Return [x, y] of the center of cell containing provided text 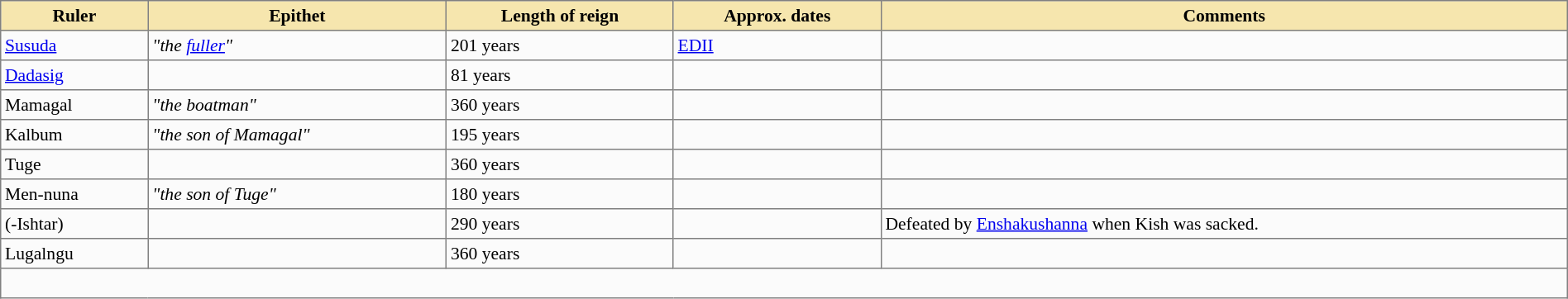
81 years [561, 75]
Lugalngu [74, 254]
"the fuller" [298, 45]
Comments [1224, 16]
Kalbum [74, 135]
"the boatman" [298, 105]
Approx. dates [777, 16]
(-Ishtar) [74, 224]
195 years [561, 135]
"the son of Mamagal" [298, 135]
Tuge [74, 164]
Men-nuna [74, 194]
Defeated by Enshakushanna when Kish was sacked. [1224, 224]
Susuda [74, 45]
Length of reign [561, 16]
EDII [777, 45]
290 years [561, 224]
Epithet [298, 16]
"the son of Tuge" [298, 194]
Ruler [74, 16]
Mamagal [74, 105]
180 years [561, 194]
Dadasig [74, 75]
201 years [561, 45]
